For the text-containing cell, return its midpoint in [X, Y] coordinate format. 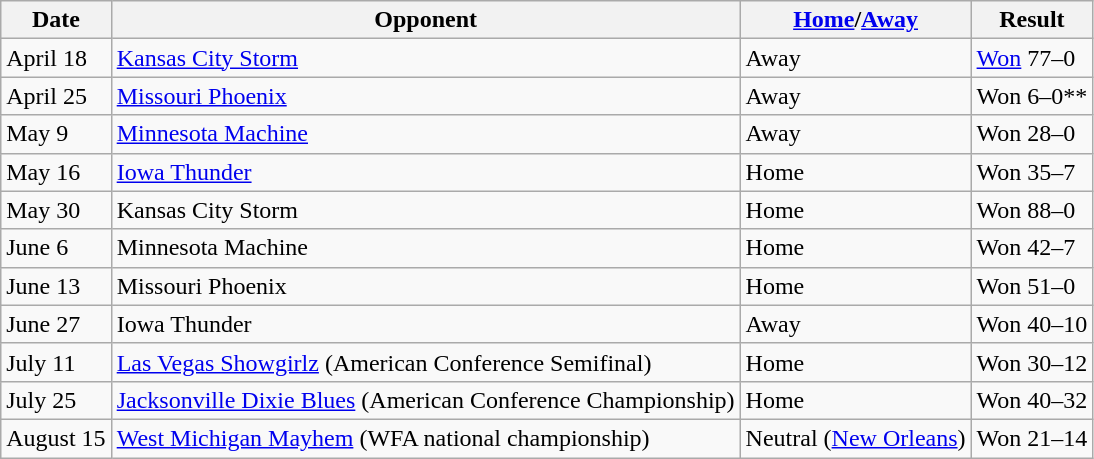
Won 30–12 [1032, 362]
August 15 [56, 438]
May 9 [56, 134]
Result [1032, 20]
Won 51–0 [1032, 286]
Won 21–14 [1032, 438]
April 18 [56, 58]
Won 40–10 [1032, 324]
Opponent [426, 20]
May 16 [56, 172]
Date [56, 20]
Won 42–7 [1032, 248]
Home/Away [856, 20]
May 30 [56, 210]
June 27 [56, 324]
Las Vegas Showgirlz (American Conference Semifinal) [426, 362]
June 6 [56, 248]
Won 6–0** [1032, 96]
April 25 [56, 96]
Won 77–0 [1032, 58]
June 13 [56, 286]
July 11 [56, 362]
Won 35–7 [1032, 172]
Neutral (New Orleans) [856, 438]
Jacksonville Dixie Blues (American Conference Championship) [426, 400]
July 25 [56, 400]
Won 40–32 [1032, 400]
West Michigan Mayhem (WFA national championship) [426, 438]
Won 88–0 [1032, 210]
Won 28–0 [1032, 134]
